Extract the (x, y) coordinate from the center of the cell holding the provided text.  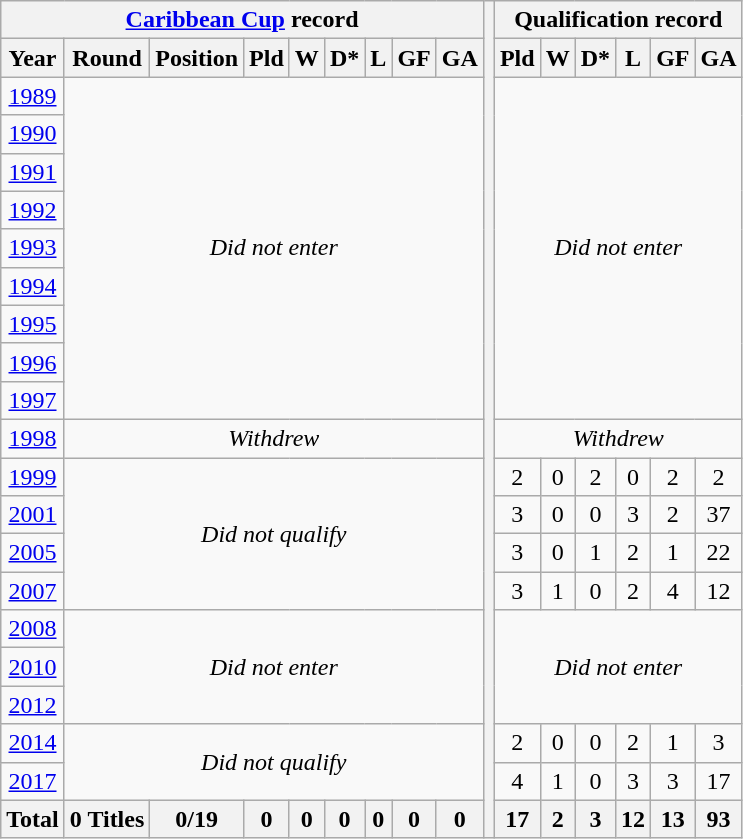
0 Titles (107, 819)
1989 (33, 96)
Qualification record (618, 20)
Position (197, 58)
Year (33, 58)
Caribbean Cup record (242, 20)
1993 (33, 248)
22 (718, 553)
2001 (33, 515)
1998 (33, 438)
1996 (33, 362)
2014 (33, 743)
2010 (33, 667)
93 (718, 819)
1994 (33, 286)
13 (673, 819)
2007 (33, 591)
Round (107, 58)
1995 (33, 324)
2012 (33, 705)
Total (33, 819)
37 (718, 515)
2008 (33, 629)
1999 (33, 477)
0/19 (197, 819)
1991 (33, 172)
2017 (33, 781)
2005 (33, 553)
1992 (33, 210)
1990 (33, 134)
1997 (33, 400)
